Output the (X, Y) coordinate of the center of the cell containing the given text.  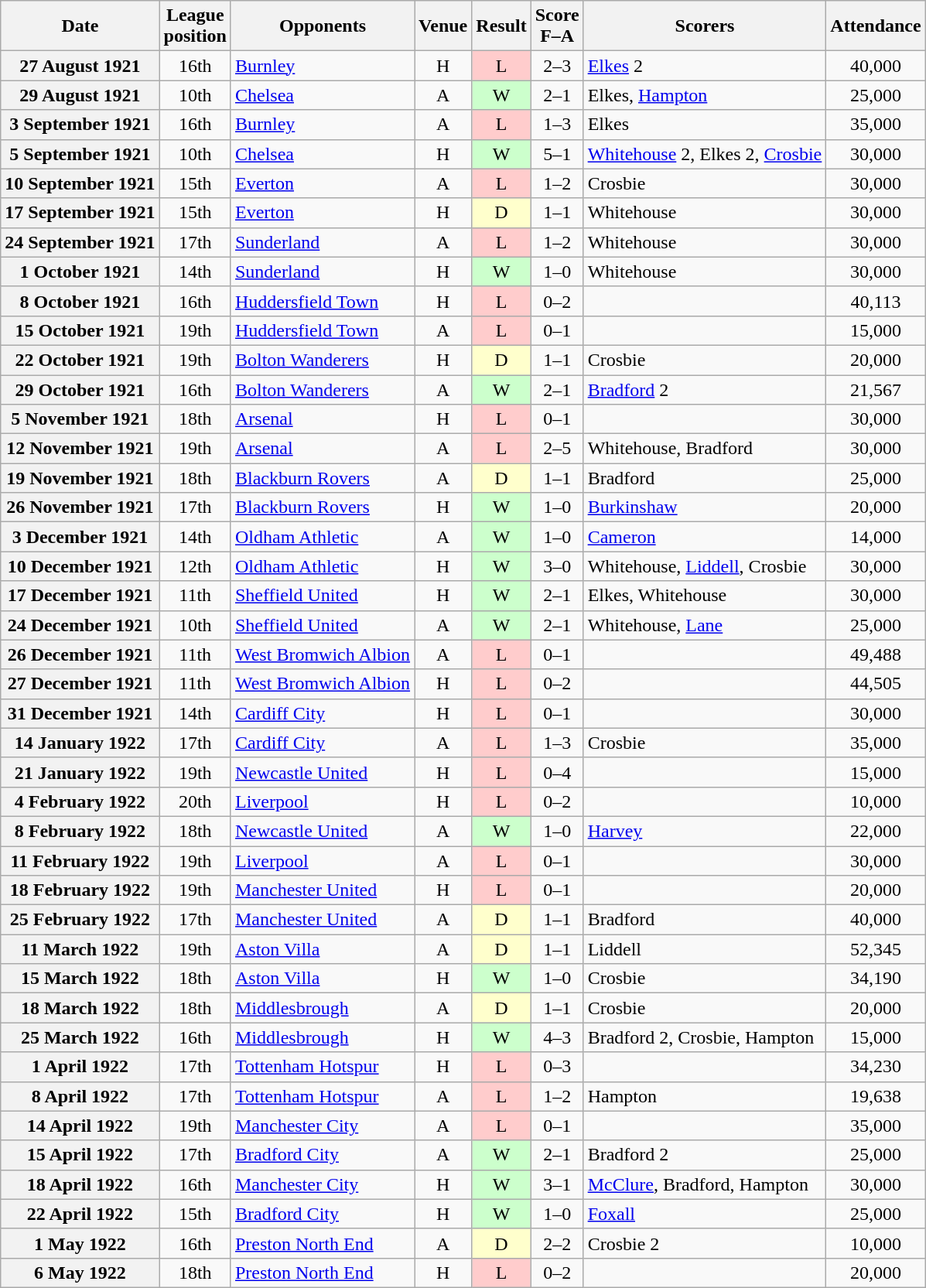
3–0 (557, 566)
Liddell (705, 949)
Leagueposition (195, 26)
21,567 (876, 389)
4 February 1922 (80, 801)
44,505 (876, 684)
15 October 1921 (80, 330)
Harvey (705, 831)
31 December 1921 (80, 713)
ScoreF–A (557, 26)
Whitehouse, Liddell, Crosbie (705, 566)
3 December 1921 (80, 537)
Venue (443, 26)
22 April 1922 (80, 1214)
19 November 1921 (80, 478)
8 October 1921 (80, 301)
18 April 1922 (80, 1184)
25 March 1922 (80, 1037)
15 March 1922 (80, 979)
8 February 1922 (80, 831)
1 April 1922 (80, 1067)
18 February 1922 (80, 890)
0–4 (557, 772)
5–1 (557, 154)
2–3 (557, 66)
17 September 1921 (80, 213)
11 March 1922 (80, 949)
Bradford 2, Crosbie, Hampton (705, 1037)
Elkes 2 (705, 66)
4–3 (557, 1037)
10 December 1921 (80, 566)
52,345 (876, 949)
24 September 1921 (80, 242)
29 October 1921 (80, 389)
18 March 1922 (80, 1008)
3–1 (557, 1184)
1 May 1922 (80, 1243)
Whitehouse 2, Elkes 2, Crosbie (705, 154)
Whitehouse, Lane (705, 625)
24 December 1921 (80, 625)
29 August 1921 (80, 95)
22 October 1921 (80, 360)
Burkinshaw (705, 507)
Crosbie 2 (705, 1243)
25 February 1922 (80, 920)
Result (501, 26)
5 September 1921 (80, 154)
14 April 1922 (80, 1126)
20th (195, 801)
Hampton (705, 1096)
Elkes, Whitehouse (705, 596)
Elkes (705, 125)
34,190 (876, 979)
14 January 1922 (80, 743)
Attendance (876, 26)
3 September 1921 (80, 125)
Foxall (705, 1214)
14,000 (876, 537)
8 April 1922 (80, 1096)
Date (80, 26)
34,230 (876, 1067)
Elkes, Hampton (705, 95)
0–3 (557, 1067)
40,113 (876, 301)
49,488 (876, 654)
1 October 1921 (80, 272)
21 January 1922 (80, 772)
Whitehouse, Bradford (705, 449)
26 November 1921 (80, 507)
12th (195, 566)
17 December 1921 (80, 596)
27 August 1921 (80, 66)
27 December 1921 (80, 684)
2–2 (557, 1243)
22,000 (876, 831)
15 April 1922 (80, 1155)
McClure, Bradford, Hampton (705, 1184)
10 September 1921 (80, 183)
12 November 1921 (80, 449)
Cameron (705, 537)
19,638 (876, 1096)
11 February 1922 (80, 861)
5 November 1921 (80, 419)
2–5 (557, 449)
Scorers (705, 26)
26 December 1921 (80, 654)
6 May 1922 (80, 1273)
Opponents (322, 26)
